Pinpoint the cell where the given text exists, returning its (x, y) midpoint coordinate. 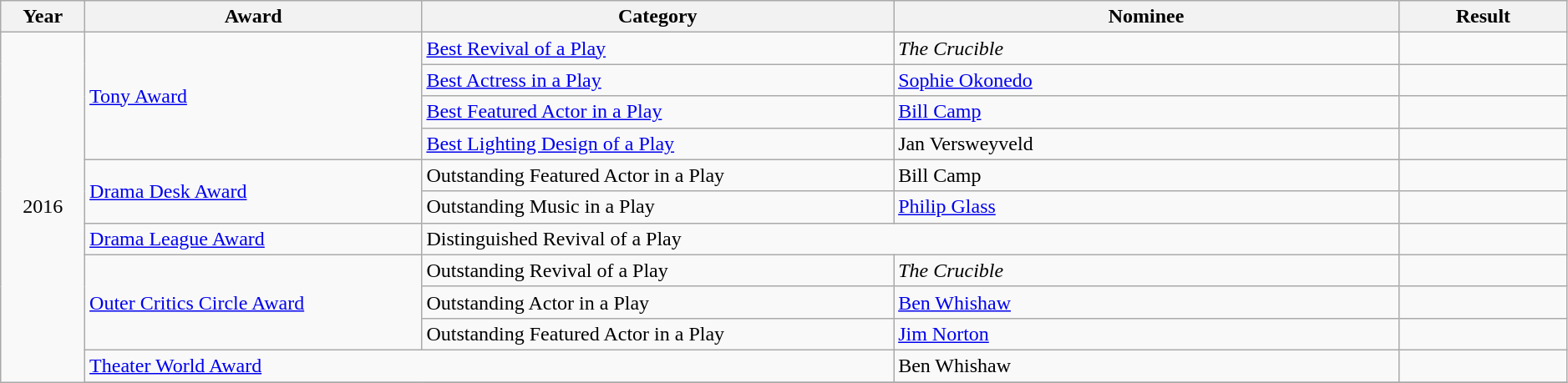
Year (43, 17)
Best Actress in a Play (658, 80)
Nominee (1146, 17)
Distinguished Revival of a Play (911, 239)
Philip Glass (1146, 207)
Award (254, 17)
Outstanding Revival of a Play (658, 270)
Outstanding Actor in a Play (658, 302)
Best Revival of a Play (658, 48)
Best Lighting Design of a Play (658, 144)
2016 (43, 207)
Outer Critics Circle Award (254, 302)
Sophie Okonedo (1146, 80)
Drama League Award (254, 239)
Jim Norton (1146, 334)
Result (1484, 17)
Outstanding Music in a Play (658, 207)
Theater World Award (490, 365)
Category (658, 17)
Tony Award (254, 96)
Jan Versweyveld (1146, 144)
Best Featured Actor in a Play (658, 112)
Drama Desk Award (254, 191)
